Capture the cell that displays the provided text and extract its (x, y) central coordinate. 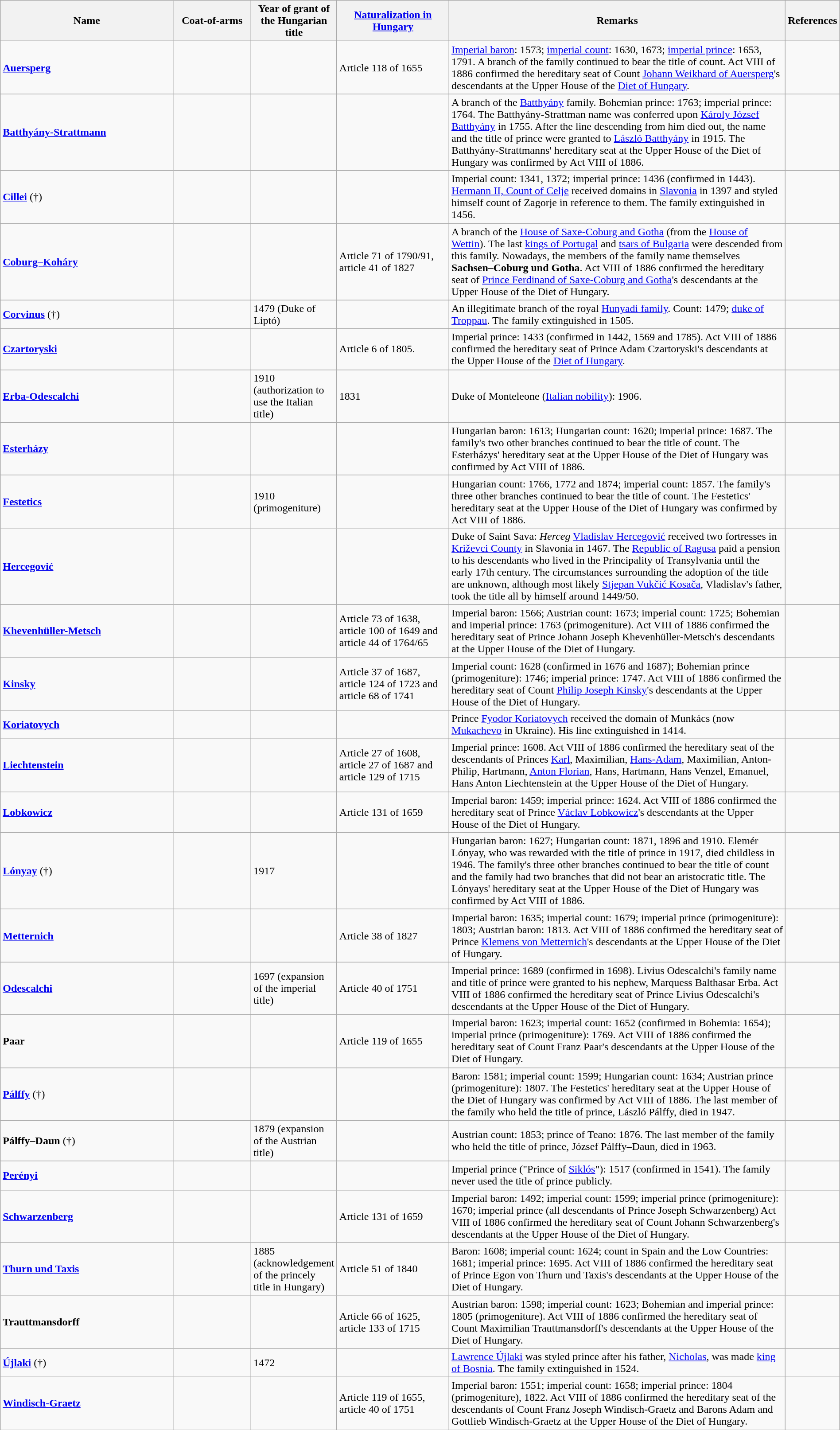
Festetics (87, 502)
Liechtenstein (87, 766)
Koriatovych (87, 725)
Article 66 of 1625, article 133 of 1715 (393, 1321)
1917 (294, 871)
References (813, 21)
An illegitimate branch of the royal Hunyadi family. Count: 1479; duke of Troppau. The family extinguished in 1505. (618, 315)
Czartoryski (87, 349)
Odescalchi (87, 988)
Article 6 of 1805. (393, 349)
Hercegović (87, 566)
Lobkowicz (87, 812)
Coburg–Koháry (87, 261)
Article 51 of 1840 (393, 1269)
Paar (87, 1041)
Erba-Odescalchi (87, 396)
Prince Fyodor Koriatovych received the domain of Munkács (now Mukachevo in Ukraine). His line extinguished in 1414. (618, 725)
1831 (393, 396)
Article 118 of 1655 (393, 67)
Trauttmansdorff (87, 1321)
Naturalization in Hungary (393, 21)
Lónyay (†) (87, 871)
Duke of Monteleone (Italian nobility): 1906. (618, 396)
Corvinus (†) (87, 315)
Article 40 of 1751 (393, 988)
Year of grant of the Hungarian title (294, 21)
Pálffy (†) (87, 1094)
Cillei (†) (87, 197)
Újlaki (†) (87, 1362)
1885 (acknowledgement of the princely title in Hungary) (294, 1269)
Pálffy–Daun (†) (87, 1141)
1697 (expansion of the imperial title) (294, 988)
1910 (authorization to use the Italian title) (294, 396)
Austrian count: 1853; prince of Teano: 1876. The last member of the family who held the title of prince, József Pálffy–Daun, died in 1963. (618, 1141)
1910 (primogeniture) (294, 502)
Batthyány-Strattmann (87, 132)
Article 119 of 1655 (393, 1041)
Thurn und Taxis (87, 1269)
Auersperg (87, 67)
Article 37 of 1687, article 124 of 1723 and article 68 of 1741 (393, 684)
Lawrence Újlaki was styled prince after his father, Nicholas, was made king of Bosnia. The family extinguished in 1524. (618, 1362)
Remarks (618, 21)
1479 (Duke of Liptó) (294, 315)
Metternich (87, 936)
1472 (294, 1362)
Name (87, 21)
Kinsky (87, 684)
Windisch-Graetz (87, 1403)
Imperial prince ("Prince of Siklós"): 1517 (confirmed in 1541). The family never used the title of prince publicly. (618, 1175)
Article 71 of 1790/91, article 41 of 1827 (393, 261)
Coat-of-arms (212, 21)
Article 73 of 1638, article 100 of 1649 and article 44 of 1764/65 (393, 631)
Article 38 of 1827 (393, 936)
Schwarzenberg (87, 1216)
Article 119 of 1655, article 40 of 1751 (393, 1403)
Article 27 of 1608, article 27 of 1687 and article 129 of 1715 (393, 766)
Khevenhüller-Metsch (87, 631)
Perényi (87, 1175)
1879 (expansion of the Austrian title) (294, 1141)
Esterházy (87, 448)
